Provide the [X, Y] coordinate of the cell's center where the given text is located.  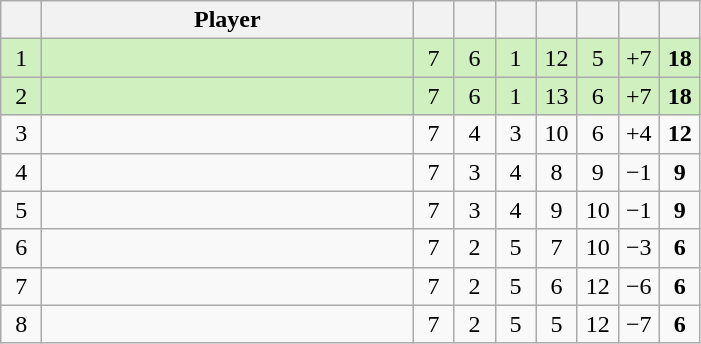
−7 [638, 324]
+4 [638, 134]
−3 [638, 248]
Player [228, 20]
−6 [638, 286]
13 [556, 96]
